Locate the cell with the specified text and output its [x, y] center coordinate. 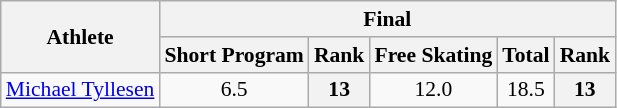
Free Skating [433, 55]
6.5 [234, 90]
Final [387, 19]
Total [526, 55]
Michael Tyllesen [80, 90]
12.0 [433, 90]
Short Program [234, 55]
18.5 [526, 90]
Athlete [80, 36]
